Extract the [X, Y] coordinate from the center of the cell holding the provided text.  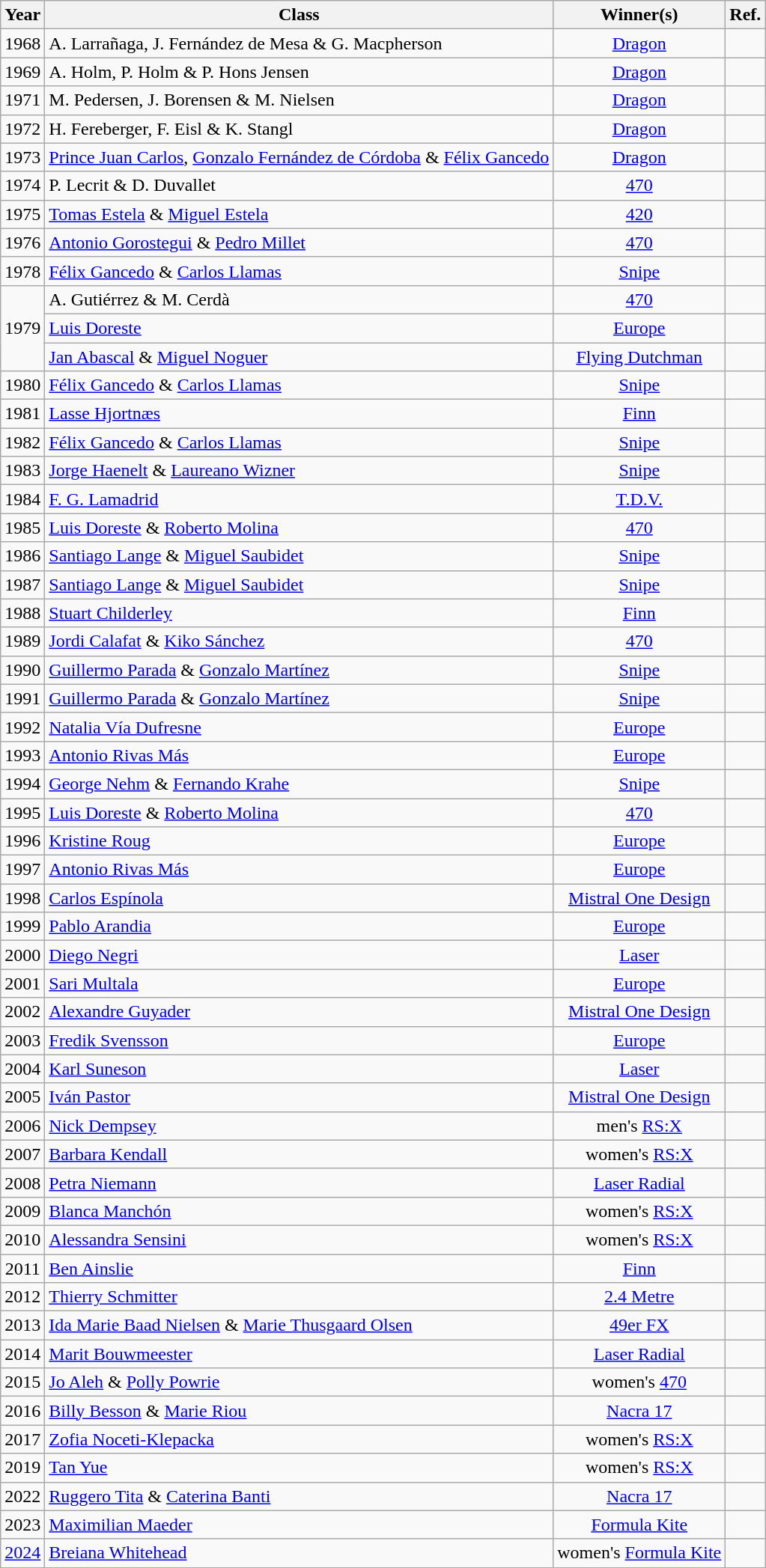
Luis Doreste [300, 328]
1975 [22, 214]
1982 [22, 442]
H. Fereberger, F. Eisl & K. Stangl [300, 129]
Natalia Vía Dufresne [300, 727]
Jordi Calafat & Kiko Sánchez [300, 641]
Thierry Schmitter [300, 1297]
2001 [22, 983]
1995 [22, 812]
Stuart Childerley [300, 613]
1978 [22, 271]
Sari Multala [300, 983]
Pablo Arandia [300, 927]
2019 [22, 1468]
Alexandre Guyader [300, 1012]
Prince Juan Carlos, Gonzalo Fernández de Córdoba & Félix Gancedo [300, 157]
Jorge Haenelt & Laureano Wizner [300, 471]
1971 [22, 100]
2024 [22, 1553]
Tomas Estela & Miguel Estela [300, 214]
M. Pedersen, J. Borensen & M. Nielsen [300, 100]
F. G. Lamadrid [300, 499]
2011 [22, 1269]
1976 [22, 242]
49er FX [639, 1326]
1981 [22, 414]
Lasse Hjortnæs [300, 414]
2005 [22, 1097]
2015 [22, 1382]
2023 [22, 1525]
Jan Abascal & Miguel Noguer [300, 357]
Ida Marie Baad Nielsen & Marie Thusgaard Olsen [300, 1326]
1988 [22, 613]
2006 [22, 1126]
Blanca Manchón [300, 1211]
1985 [22, 528]
Billy Besson & Marie Riou [300, 1411]
1968 [22, 43]
1991 [22, 698]
T.D.V. [639, 499]
2004 [22, 1069]
Karl Suneson [300, 1069]
1974 [22, 186]
1972 [22, 129]
Zofia Noceti-Klepacka [300, 1439]
2010 [22, 1239]
Year [22, 15]
1979 [22, 328]
Ruggero Tita & Caterina Banti [300, 1496]
A. Gutiérrez & M. Cerdà [300, 299]
Antonio Gorostegui & Pedro Millet [300, 242]
1973 [22, 157]
2012 [22, 1297]
1987 [22, 585]
2002 [22, 1012]
1989 [22, 641]
1992 [22, 727]
Diego Negri [300, 955]
men's RS:X [639, 1126]
Iván Pastor [300, 1097]
Nick Dempsey [300, 1126]
A. Larrañaga, J. Fernández de Mesa & G. Macpherson [300, 43]
1993 [22, 755]
Class [300, 15]
George Nehm & Fernando Krahe [300, 784]
Ref. [746, 15]
Jo Aleh & Polly Powrie [300, 1382]
2013 [22, 1326]
1999 [22, 927]
Barbara Kendall [300, 1154]
2003 [22, 1040]
2022 [22, 1496]
Ben Ainslie [300, 1269]
Petra Niemann [300, 1183]
Formula Kite [639, 1525]
1969 [22, 72]
A. Holm, P. Holm & P. Hons Jensen [300, 72]
Alessandra Sensini [300, 1239]
Winner(s) [639, 15]
1986 [22, 556]
women's Formula Kite [639, 1553]
1998 [22, 898]
Kristine Roug [300, 841]
2016 [22, 1411]
420 [639, 214]
2008 [22, 1183]
women's 470 [639, 1382]
1984 [22, 499]
1980 [22, 385]
Fredik Svensson [300, 1040]
1994 [22, 784]
1990 [22, 670]
2007 [22, 1154]
2017 [22, 1439]
Breiana Whitehead [300, 1553]
1996 [22, 841]
1997 [22, 870]
P. Lecrit & D. Duvallet [300, 186]
2.4 Metre [639, 1297]
1983 [22, 471]
2014 [22, 1354]
Carlos Espínola [300, 898]
2000 [22, 955]
Tan Yue [300, 1468]
Maximilian Maeder [300, 1525]
Marit Bouwmeester [300, 1354]
Flying Dutchman [639, 357]
2009 [22, 1211]
